Detect which cell encompasses the target text, then output its [X, Y] center coordinate. 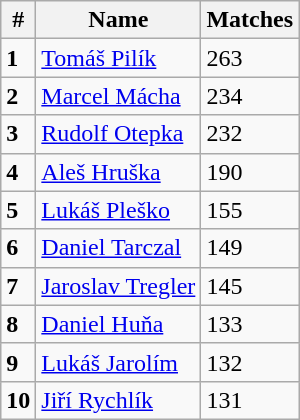
Marcel Mácha [118, 96]
10 [18, 400]
7 [18, 286]
3 [18, 134]
Jiří Rychlík [118, 400]
155 [250, 210]
1 [18, 58]
Daniel Tarczal [118, 248]
234 [250, 96]
232 [250, 134]
145 [250, 286]
Lukáš Jarolím [118, 362]
Matches [250, 20]
132 [250, 362]
Rudolf Otepka [118, 134]
# [18, 20]
Aleš Hruška [118, 172]
131 [250, 400]
8 [18, 324]
Jaroslav Tregler [118, 286]
2 [18, 96]
5 [18, 210]
9 [18, 362]
Name [118, 20]
Lukáš Pleško [118, 210]
263 [250, 58]
Tomáš Pilík [118, 58]
133 [250, 324]
6 [18, 248]
Daniel Huňa [118, 324]
190 [250, 172]
4 [18, 172]
149 [250, 248]
